Return (x, y) of the center of cell containing provided text 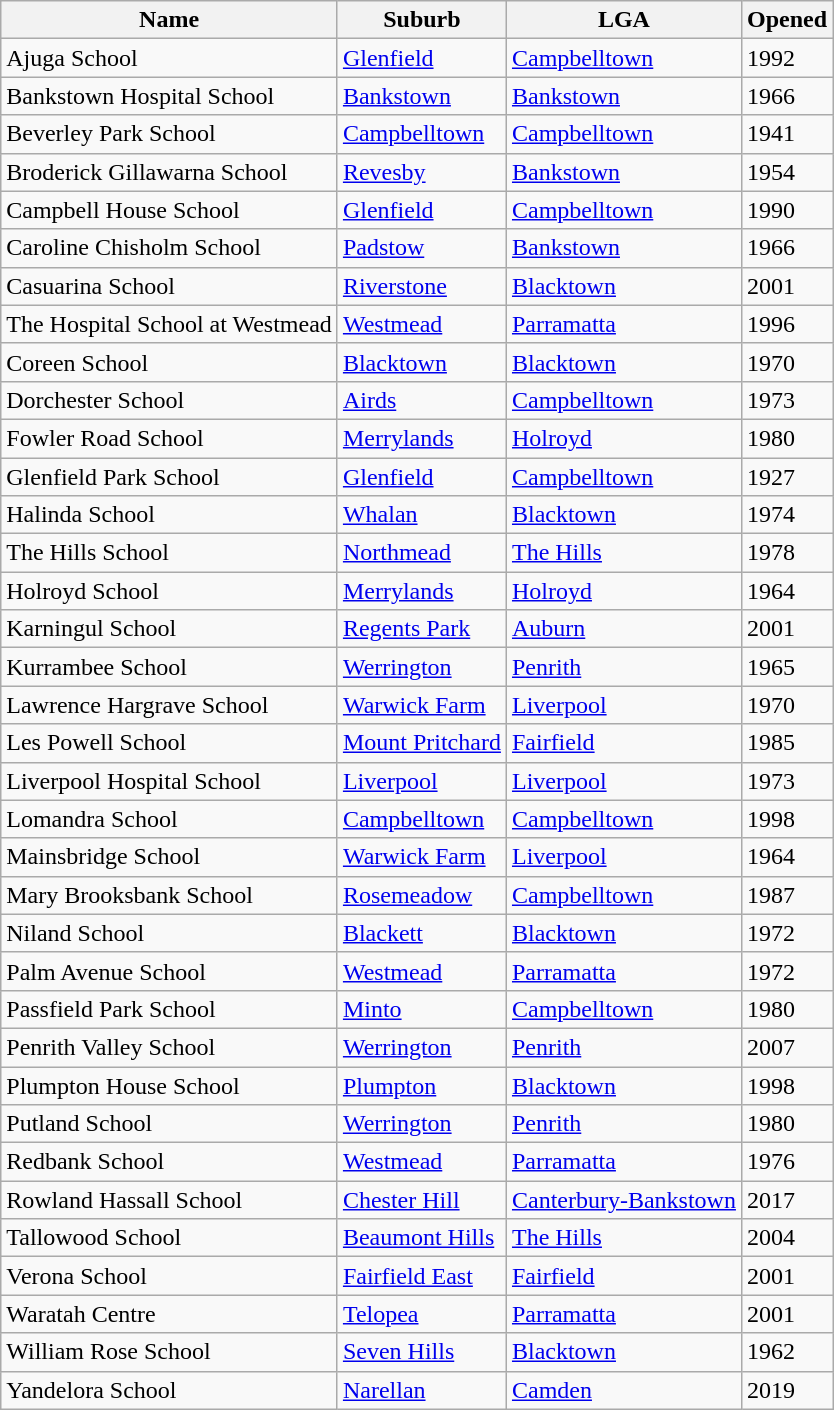
Plumpton House School (170, 1085)
Yandelora School (170, 1390)
Rowland Hassall School (170, 1200)
Palm Avenue School (170, 971)
Name (170, 20)
The Hospital School at Westmead (170, 324)
1954 (786, 172)
1978 (786, 553)
Liverpool Hospital School (170, 781)
Broderick Gillawarna School (170, 172)
Whalan (422, 515)
Mount Pritchard (422, 743)
Suburb (422, 20)
1987 (786, 895)
Auburn (624, 629)
Karningul School (170, 629)
Halinda School (170, 515)
Niland School (170, 933)
1941 (786, 134)
Passfield Park School (170, 1009)
Opened (786, 20)
Tallowood School (170, 1238)
Mary Brooksbank School (170, 895)
Dorchester School (170, 400)
Telopea (422, 1314)
1962 (786, 1352)
Seven Hills (422, 1352)
1965 (786, 667)
Canterbury-Bankstown (624, 1200)
Penrith Valley School (170, 1047)
1992 (786, 58)
Caroline Chisholm School (170, 248)
Northmead (422, 553)
Glenfield Park School (170, 477)
Padstow (422, 248)
Beaumont Hills (422, 1238)
William Rose School (170, 1352)
Redbank School (170, 1162)
Waratah Centre (170, 1314)
1990 (786, 210)
Ajuga School (170, 58)
Fairfield East (422, 1276)
Holroyd School (170, 591)
2019 (786, 1390)
Putland School (170, 1124)
Mainsbridge School (170, 857)
Blackett (422, 933)
2007 (786, 1047)
2004 (786, 1238)
Beverley Park School (170, 134)
Lawrence Hargrave School (170, 705)
The Hills School (170, 553)
Minto (422, 1009)
LGA (624, 20)
Rosemeadow (422, 895)
Chester Hill (422, 1200)
Lomandra School (170, 819)
Bankstown Hospital School (170, 96)
1985 (786, 743)
1974 (786, 515)
Revesby (422, 172)
Verona School (170, 1276)
Camden (624, 1390)
Riverstone (422, 286)
1976 (786, 1162)
2017 (786, 1200)
Narellan (422, 1390)
Campbell House School (170, 210)
Casuarina School (170, 286)
Coreen School (170, 362)
1927 (786, 477)
Les Powell School (170, 743)
Fowler Road School (170, 438)
1996 (786, 324)
Regents Park (422, 629)
Kurrambee School (170, 667)
Airds (422, 400)
Plumpton (422, 1085)
